Return (X, Y) of the center of cell containing provided text 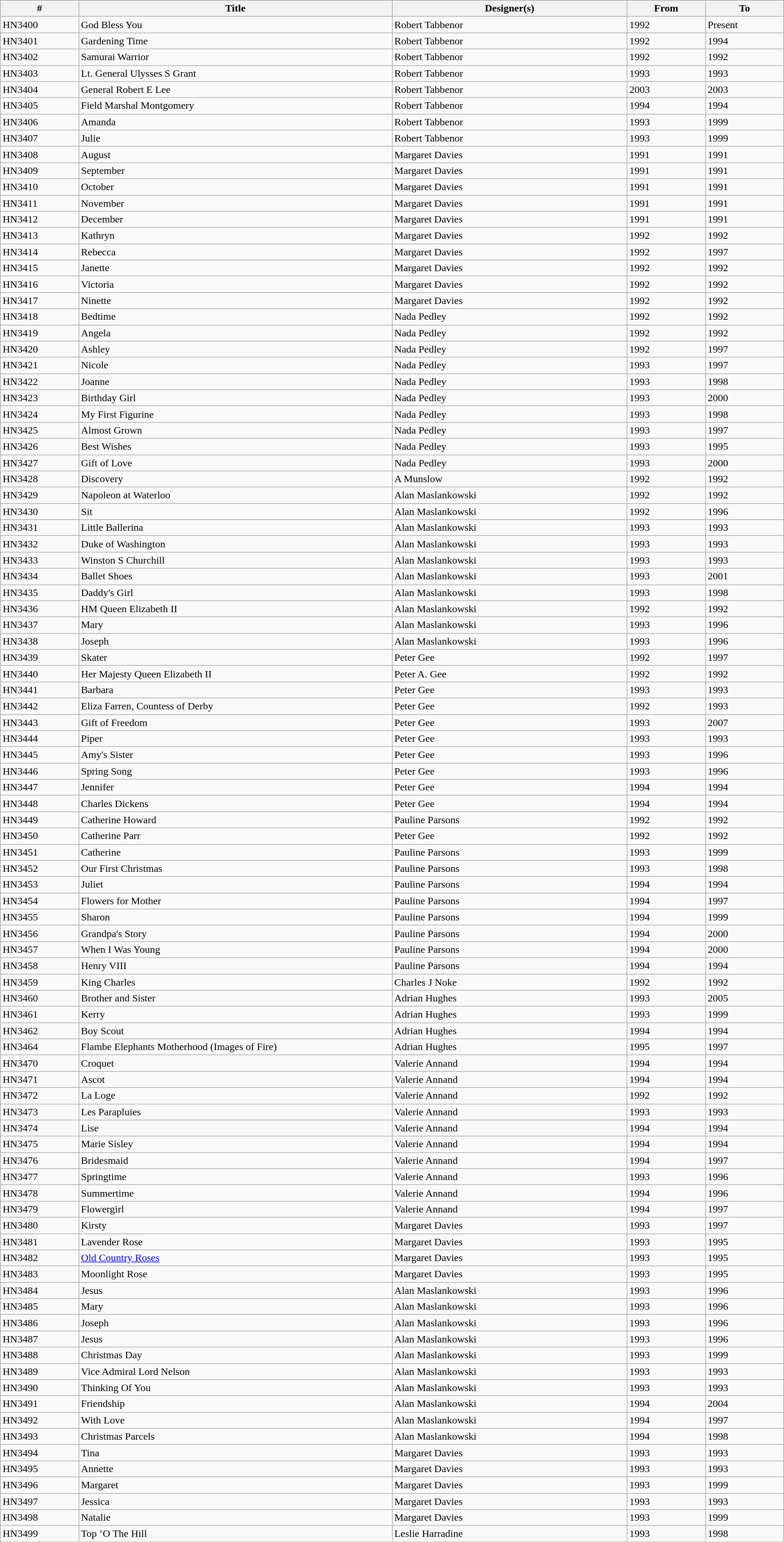
HN3428 (40, 479)
Nicole (235, 365)
HN3487 (40, 1339)
HN3484 (40, 1290)
HN3478 (40, 1193)
September (235, 171)
2004 (745, 1404)
Kerry (235, 1015)
Springtime (235, 1177)
HN3434 (40, 576)
Lt. General Ulysses S Grant (235, 73)
HN3415 (40, 268)
HN3406 (40, 122)
Discovery (235, 479)
With Love (235, 1420)
HN3437 (40, 625)
HN3473 (40, 1112)
HN3495 (40, 1469)
HN3410 (40, 187)
HN3420 (40, 349)
Gift of Love (235, 463)
HN3496 (40, 1485)
Kathryn (235, 236)
HN3464 (40, 1047)
2001 (745, 576)
HN3407 (40, 138)
HN3430 (40, 512)
HN3425 (40, 430)
HN3462 (40, 1031)
HN3497 (40, 1501)
Grandpa's Story (235, 933)
HN3489 (40, 1371)
Lise (235, 1128)
HN3446 (40, 771)
HN3426 (40, 446)
Our First Christmas (235, 868)
God Bless You (235, 25)
HN3470 (40, 1063)
Summertime (235, 1193)
HN3442 (40, 706)
HN3433 (40, 560)
Vice Admiral Lord Nelson (235, 1371)
HN3474 (40, 1128)
Title (235, 9)
HN3429 (40, 495)
Henry VIII (235, 966)
HN3401 (40, 41)
HN3445 (40, 755)
HN3409 (40, 171)
General Robert E Lee (235, 90)
HN3417 (40, 301)
Designer(s) (510, 9)
HN3456 (40, 933)
Flowers for Mother (235, 901)
HN3419 (40, 333)
HN3432 (40, 544)
Boy Scout (235, 1031)
Sit (235, 512)
Flowergirl (235, 1209)
October (235, 187)
Croquet (235, 1063)
HN3403 (40, 73)
Daddy's Girl (235, 593)
HN3499 (40, 1534)
HN3431 (40, 528)
Piper (235, 739)
HN3471 (40, 1079)
Ballet Shoes (235, 576)
Marie Sisley (235, 1144)
When I Was Young (235, 949)
HN3477 (40, 1177)
HN3498 (40, 1518)
HN3423 (40, 398)
Kirsty (235, 1225)
HN3455 (40, 917)
Moonlight Rose (235, 1274)
Duke of Washington (235, 544)
Old Country Roses (235, 1258)
Leslie Harradine (510, 1534)
Jennifer (235, 787)
August (235, 154)
Charles J Noke (510, 982)
# (40, 9)
Lavender Rose (235, 1242)
HN3400 (40, 25)
HN3443 (40, 723)
HN3483 (40, 1274)
Catherine Howard (235, 820)
Brother and Sister (235, 998)
HN3486 (40, 1323)
My First Figurine (235, 414)
HN3488 (40, 1355)
HN3472 (40, 1096)
HN3424 (40, 414)
HN3412 (40, 220)
Christmas Day (235, 1355)
Thinking Of You (235, 1388)
HN3457 (40, 949)
HN3449 (40, 820)
Napoleon at Waterloo (235, 495)
HN3450 (40, 836)
Natalie (235, 1518)
HN3438 (40, 641)
HN3402 (40, 57)
Gift of Freedom (235, 723)
HN3427 (40, 463)
HN3491 (40, 1404)
HN3479 (40, 1209)
Catherine (235, 852)
HN3453 (40, 885)
HN3454 (40, 901)
HN3459 (40, 982)
HN3440 (40, 674)
Charles Dickens (235, 804)
HN3485 (40, 1307)
HN3493 (40, 1436)
Birthday Girl (235, 398)
HN3494 (40, 1452)
Ashley (235, 349)
From (666, 9)
Best Wishes (235, 446)
HN3460 (40, 998)
Julie (235, 138)
Winston S Churchill (235, 560)
HN3411 (40, 203)
HN3447 (40, 787)
Friendship (235, 1404)
Gardening Time (235, 41)
HN3436 (40, 609)
Jessica (235, 1501)
HN3444 (40, 739)
Little Ballerina (235, 528)
Angela (235, 333)
HN3448 (40, 804)
2007 (745, 723)
HN3482 (40, 1258)
December (235, 220)
Eliza Farren, Countess of Derby (235, 706)
HN3452 (40, 868)
Samurai Warrior (235, 57)
HN3439 (40, 657)
Barbara (235, 690)
Annette (235, 1469)
Her Majesty Queen Elizabeth II (235, 674)
Ascot (235, 1079)
King Charles (235, 982)
Tina (235, 1452)
HN3476 (40, 1160)
HN3475 (40, 1144)
Skater (235, 657)
HN3408 (40, 154)
Spring Song (235, 771)
Victoria (235, 284)
Bedtime (235, 317)
Present (745, 25)
HN3451 (40, 852)
HN3404 (40, 90)
Juliet (235, 885)
Bridesmaid (235, 1160)
HN3480 (40, 1225)
A Munslow (510, 479)
HN3435 (40, 593)
HN3458 (40, 966)
Top ‘O The Hill (235, 1534)
HN3422 (40, 382)
La Loge (235, 1096)
Margaret (235, 1485)
Joanne (235, 382)
HN3421 (40, 365)
HM Queen Elizabeth II (235, 609)
Rebecca (235, 252)
HN3413 (40, 236)
Amanda (235, 122)
Almost Grown (235, 430)
HN3414 (40, 252)
2005 (745, 998)
Ninette (235, 301)
HN3461 (40, 1015)
Peter A. Gee (510, 674)
HN3481 (40, 1242)
HN3490 (40, 1388)
To (745, 9)
Les Parapluies (235, 1112)
Janette (235, 268)
Christmas Parcels (235, 1436)
HN3416 (40, 284)
Catherine Parr (235, 836)
HN3418 (40, 317)
November (235, 203)
HN3405 (40, 106)
HN3492 (40, 1420)
Flambe Elephants Motherhood (Images of Fire) (235, 1047)
HN3441 (40, 690)
Field Marshal Montgomery (235, 106)
Amy's Sister (235, 755)
Sharon (235, 917)
